Locate the cell with the specified text and output its (X, Y) center coordinate. 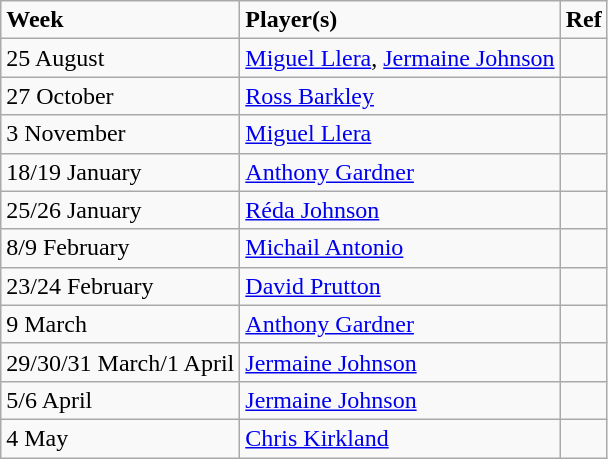
David Prutton (400, 286)
Chris Kirkland (400, 438)
Miguel Llera, Jermaine Johnson (400, 58)
Player(s) (400, 20)
5/6 April (120, 400)
4 May (120, 438)
23/24 February (120, 286)
25 August (120, 58)
Miguel Llera (400, 134)
25/26 January (120, 210)
3 November (120, 134)
9 March (120, 324)
Réda Johnson (400, 210)
27 October (120, 96)
29/30/31 March/1 April (120, 362)
8/9 February (120, 248)
Michail Antonio (400, 248)
Ross Barkley (400, 96)
18/19 January (120, 172)
Week (120, 20)
Ref (584, 20)
